Detect which cell encompasses the target text, then output its (x, y) center coordinate. 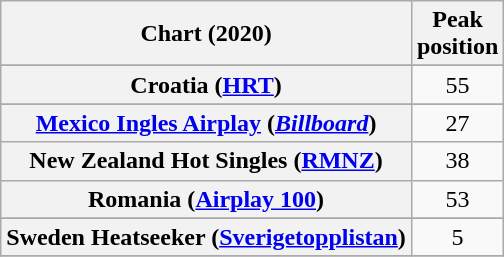
27 (457, 123)
Croatia (HRT) (206, 85)
Peakposition (457, 34)
55 (457, 85)
New Zealand Hot Singles (RMNZ) (206, 161)
Sweden Heatseeker (Sverigetopplistan) (206, 237)
Mexico Ingles Airplay (Billboard) (206, 123)
53 (457, 199)
5 (457, 237)
38 (457, 161)
Romania (Airplay 100) (206, 199)
Chart (2020) (206, 34)
